Pinpoint the cell where the given text exists, returning its (x, y) midpoint coordinate. 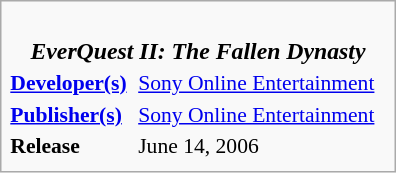
Developer(s) (72, 83)
Publisher(s) (72, 114)
Release (72, 146)
June 14, 2006 (262, 146)
EverQuest II: The Fallen Dynasty (198, 38)
